Return [X, Y] of the center of cell containing provided text 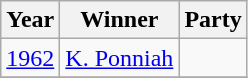
Winner [120, 20]
Year [30, 20]
K. Ponniah [120, 58]
1962 [30, 58]
Party [213, 20]
